Locate the cell with the specified text and output its [X, Y] center coordinate. 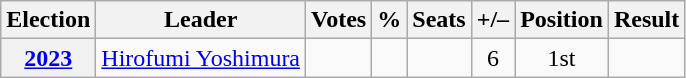
% [390, 20]
+/– [492, 20]
Votes [339, 20]
1st [562, 58]
Leader [201, 20]
Result [646, 20]
6 [492, 58]
Election [48, 20]
Position [562, 20]
2023 [48, 58]
Seats [439, 20]
Hirofumi Yoshimura [201, 58]
